Output the (X, Y) coordinate of the center of the cell containing the given text.  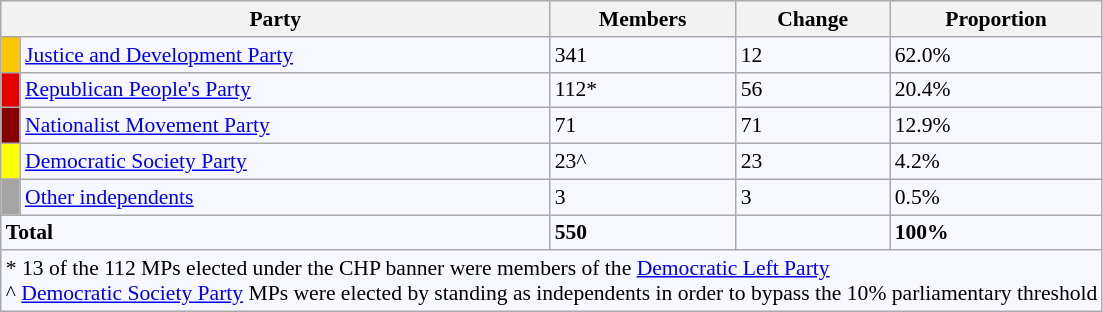
Members (643, 19)
56 (813, 90)
12 (813, 55)
23^ (643, 162)
Proportion (996, 19)
Republican People's Party (285, 90)
20.4% (996, 90)
Total (276, 233)
23 (813, 162)
550 (643, 233)
100% (996, 233)
12.9% (996, 126)
341 (643, 55)
4.2% (996, 162)
112* (643, 90)
Change (813, 19)
Party (276, 19)
Justice and Development Party (285, 55)
0.5% (996, 197)
Other independents (285, 197)
Nationalist Movement Party (285, 126)
62.0% (996, 55)
Democratic Society Party (285, 162)
